Output the [x, y] coordinate of the center of the cell containing the given text.  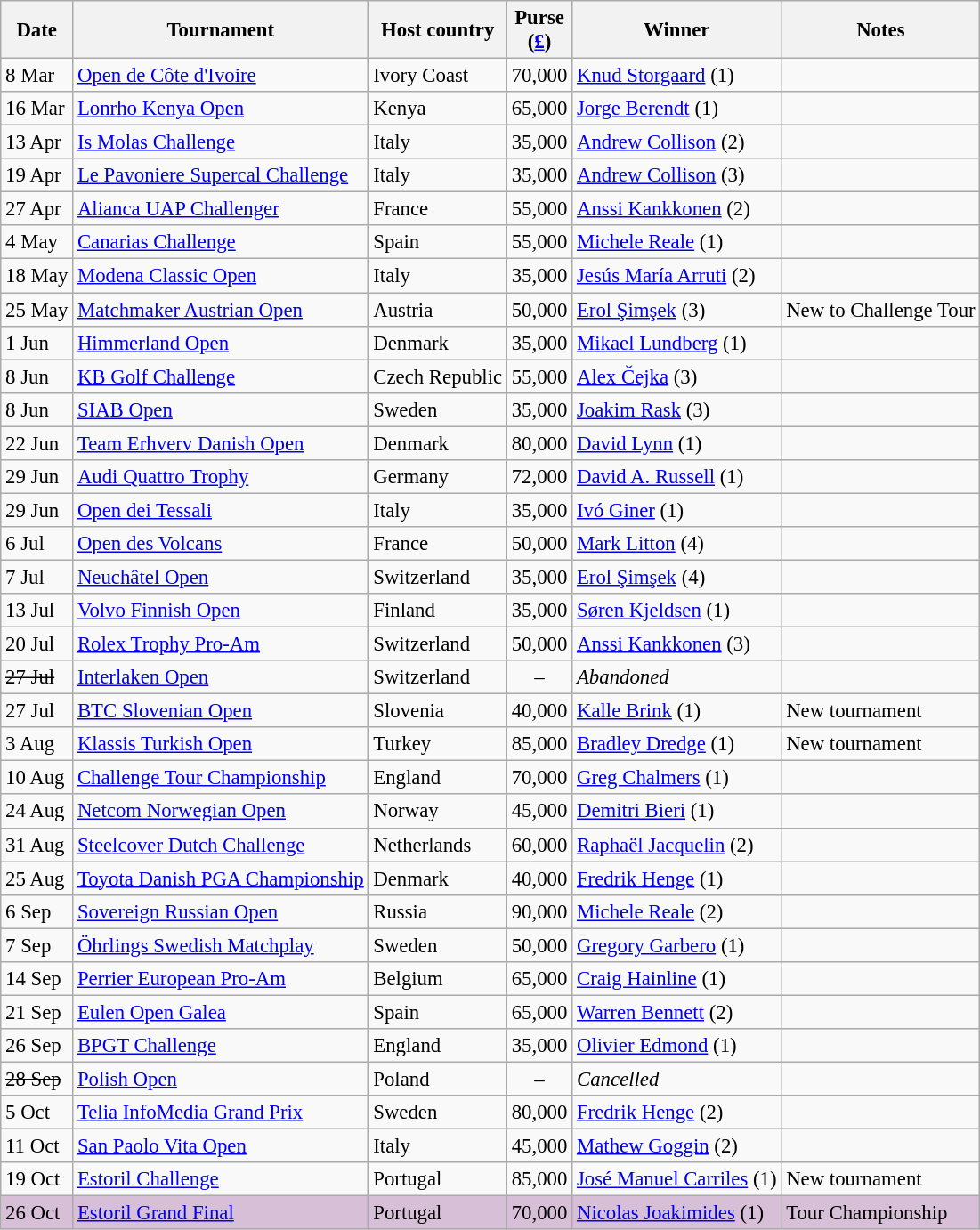
Michele Reale (1) [676, 243]
Tour Championship [881, 1213]
Volvo Finnish Open [221, 611]
Germany [438, 477]
Belgium [438, 979]
Jesús María Arruti (2) [676, 276]
Finland [438, 611]
Matchmaker Austrian Open [221, 310]
Himmerland Open [221, 343]
5 Oct [37, 1113]
26 Sep [37, 1046]
Andrew Collison (2) [676, 142]
25 May [37, 310]
8 Mar [37, 76]
Joakim Rask (3) [676, 409]
BTC Slovenian Open [221, 711]
Erol Şimşek (4) [676, 577]
Host country [438, 30]
10 Aug [37, 778]
7 Jul [37, 577]
Warren Bennett (2) [676, 1012]
Le Pavoniere Supercal Challenge [221, 175]
16 Mar [37, 109]
Czech Republic [438, 376]
Norway [438, 812]
19 Apr [37, 175]
31 Aug [37, 845]
Slovenia [438, 711]
Alianca UAP Challenger [221, 209]
Toyota Danish PGA Championship [221, 878]
Cancelled [676, 1079]
14 Sep [37, 979]
Søren Kjeldsen (1) [676, 611]
San Paolo Vita Open [221, 1146]
21 Sep [37, 1012]
13 Apr [37, 142]
25 Aug [37, 878]
Abandoned [676, 677]
Austria [438, 310]
Winner [676, 30]
BPGT Challenge [221, 1046]
Estoril Grand Final [221, 1213]
1 Jun [37, 343]
Challenge Tour Championship [221, 778]
Is Molas Challenge [221, 142]
Kalle Brink (1) [676, 711]
José Manuel Carriles (1) [676, 1179]
Mathew Goggin (2) [676, 1146]
Ivory Coast [438, 76]
Ivó Giner (1) [676, 510]
13 Jul [37, 611]
19 Oct [37, 1179]
Perrier European Pro-Am [221, 979]
7 Sep [37, 945]
3 Aug [37, 744]
Audi Quattro Trophy [221, 477]
Netherlands [438, 845]
Greg Chalmers (1) [676, 778]
Michele Reale (2) [676, 911]
David A. Russell (1) [676, 477]
Andrew Collison (3) [676, 175]
Team Erhverv Danish Open [221, 443]
Klassis Turkish Open [221, 744]
6 Sep [37, 911]
Netcom Norwegian Open [221, 812]
Nicolas Joakimides (1) [676, 1213]
26 Oct [37, 1213]
New to Challenge Tour [881, 310]
4 May [37, 243]
Anssi Kankkonen (3) [676, 644]
Poland [438, 1079]
Steelcover Dutch Challenge [221, 845]
Anssi Kankkonen (2) [676, 209]
22 Jun [37, 443]
David Lynn (1) [676, 443]
Erol Şimşek (3) [676, 310]
Öhrlings Swedish Matchplay [221, 945]
Turkey [438, 744]
Lonrho Kenya Open [221, 109]
Neuchâtel Open [221, 577]
Interlaken Open [221, 677]
20 Jul [37, 644]
Alex Čejka (3) [676, 376]
Russia [438, 911]
Estoril Challenge [221, 1179]
Mikael Lundberg (1) [676, 343]
Gregory Garbero (1) [676, 945]
Open dei Tessali [221, 510]
Jorge Berendt (1) [676, 109]
Date [37, 30]
Sovereign Russian Open [221, 911]
Craig Hainline (1) [676, 979]
Kenya [438, 109]
6 Jul [37, 544]
Modena Classic Open [221, 276]
27 Apr [37, 209]
Tournament [221, 30]
90,000 [539, 911]
Notes [881, 30]
Knud Storgaard (1) [676, 76]
18 May [37, 276]
72,000 [539, 477]
Open de Côte d'Ivoire [221, 76]
Demitri Bieri (1) [676, 812]
SIAB Open [221, 409]
Olivier Edmond (1) [676, 1046]
Polish Open [221, 1079]
Mark Litton (4) [676, 544]
24 Aug [37, 812]
Open des Volcans [221, 544]
Telia InfoMedia Grand Prix [221, 1113]
28 Sep [37, 1079]
Rolex Trophy Pro-Am [221, 644]
Purse(£) [539, 30]
Bradley Dredge (1) [676, 744]
60,000 [539, 845]
Eulen Open Galea [221, 1012]
Raphaël Jacquelin (2) [676, 845]
11 Oct [37, 1146]
Canarias Challenge [221, 243]
Fredrik Henge (2) [676, 1113]
Fredrik Henge (1) [676, 878]
KB Golf Challenge [221, 376]
